From the cell containing the given text, extract its center point as [x, y] coordinate. 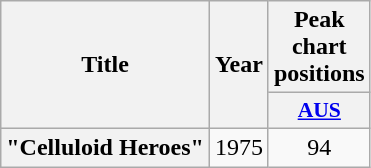
AUS [319, 111]
Year [238, 65]
"Celluloid Heroes" [106, 147]
Peak chart positions [319, 47]
Title [106, 65]
1975 [238, 147]
94 [319, 147]
